Search for the cell housing the specified text and yield its [X, Y] center coordinate. 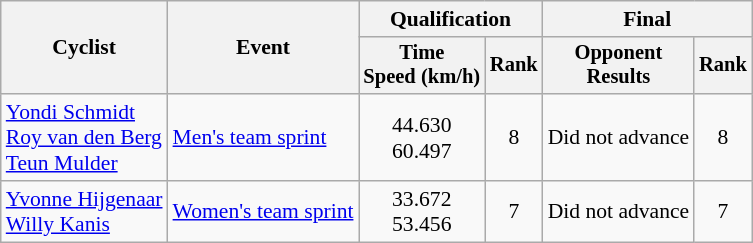
Women's team sprint [264, 212]
Event [264, 48]
Cyclist [84, 48]
TimeSpeed (km/h) [422, 66]
Yvonne HijgenaarWilly Kanis [84, 212]
33.67253.456 [422, 212]
44.63060.497 [422, 138]
Qualification [450, 19]
OpponentResults [619, 66]
Final [648, 19]
Yondi SchmidtRoy van den BergTeun Mulder [84, 138]
Men's team sprint [264, 138]
